Provide the [X, Y] coordinate of the cell's center where the given text is located.  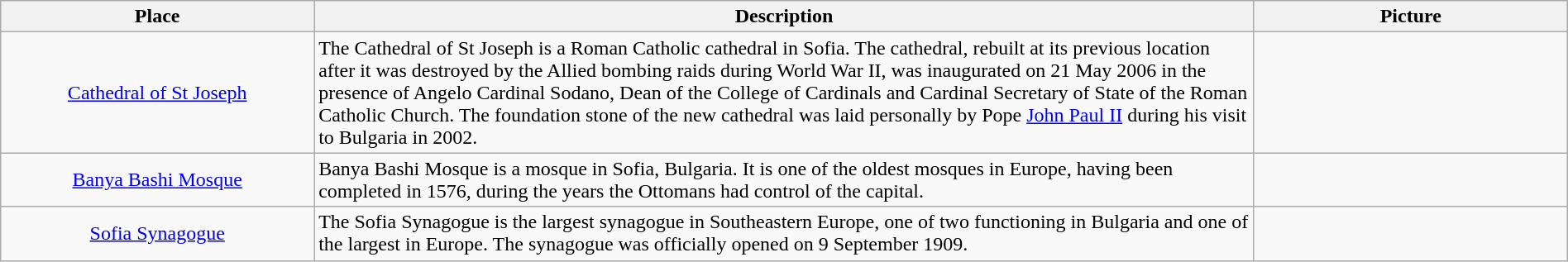
Cathedral of St Joseph [157, 93]
Description [784, 17]
Picture [1411, 17]
Sofia Synagogue [157, 233]
Banya Bashi Mosque [157, 180]
Place [157, 17]
